Return the [x, y] coordinate for the center point of the cell that contains the specified text.  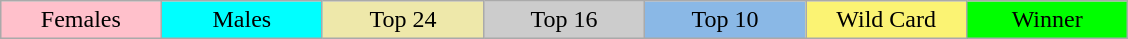
Wild Card [886, 20]
Top 10 [726, 20]
Top 16 [564, 20]
Top 24 [402, 20]
Males [242, 20]
Winner [1048, 20]
Females [80, 20]
